Locate the cell with the specified text and output its [x, y] center coordinate. 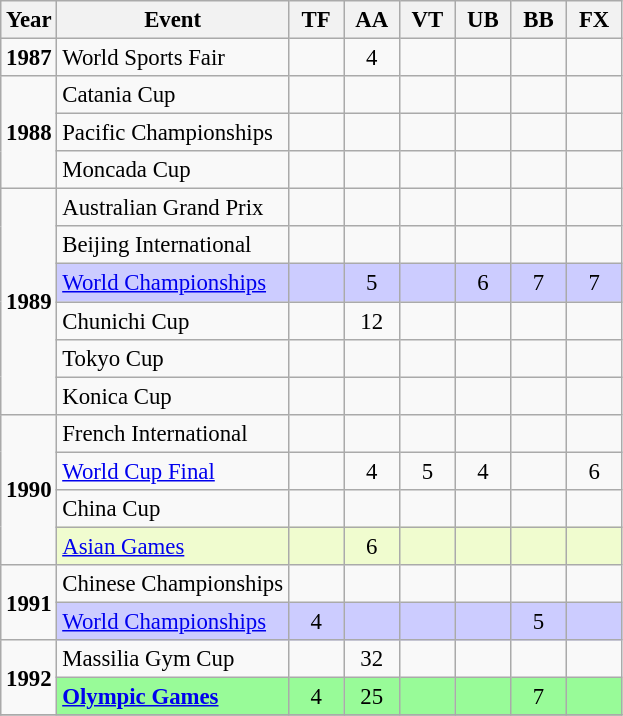
Pacific Championships [172, 133]
1992 [29, 678]
32 [372, 659]
1990 [29, 489]
Konica Cup [172, 396]
UB [483, 20]
Chunichi Cup [172, 321]
1987 [29, 58]
FX [594, 20]
French International [172, 433]
Moncada Cup [172, 170]
1988 [29, 132]
World Sports Fair [172, 58]
Year [29, 20]
12 [372, 321]
BB [539, 20]
Tokyo Cup [172, 358]
Massilia Gym Cup [172, 659]
Australian Grand Prix [172, 208]
World Cup Final [172, 471]
25 [372, 697]
Beijing International [172, 245]
Olympic Games [172, 697]
VT [428, 20]
TF [316, 20]
AA [372, 20]
Asian Games [172, 546]
1991 [29, 602]
1989 [29, 302]
Chinese Championships [172, 584]
China Cup [172, 509]
Event [172, 20]
Catania Cup [172, 95]
